Pinpoint the cell where the given text exists, returning its (x, y) midpoint coordinate. 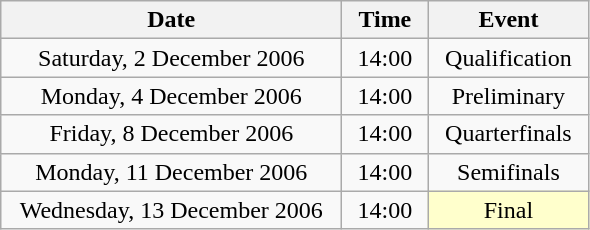
Time (385, 20)
Semifinals (508, 172)
Qualification (508, 58)
Friday, 8 December 2006 (172, 134)
Final (508, 210)
Date (172, 20)
Monday, 4 December 2006 (172, 96)
Event (508, 20)
Saturday, 2 December 2006 (172, 58)
Monday, 11 December 2006 (172, 172)
Quarterfinals (508, 134)
Wednesday, 13 December 2006 (172, 210)
Preliminary (508, 96)
